Locate the cell with the specified text and output its (x, y) center coordinate. 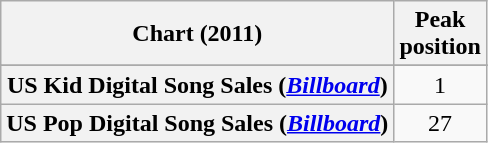
Chart (2011) (198, 34)
Peakposition (440, 34)
1 (440, 85)
US Kid Digital Song Sales (Billboard) (198, 85)
US Pop Digital Song Sales (Billboard) (198, 123)
27 (440, 123)
